Provide the [x, y] coordinate of the cell's center where the given text is located.  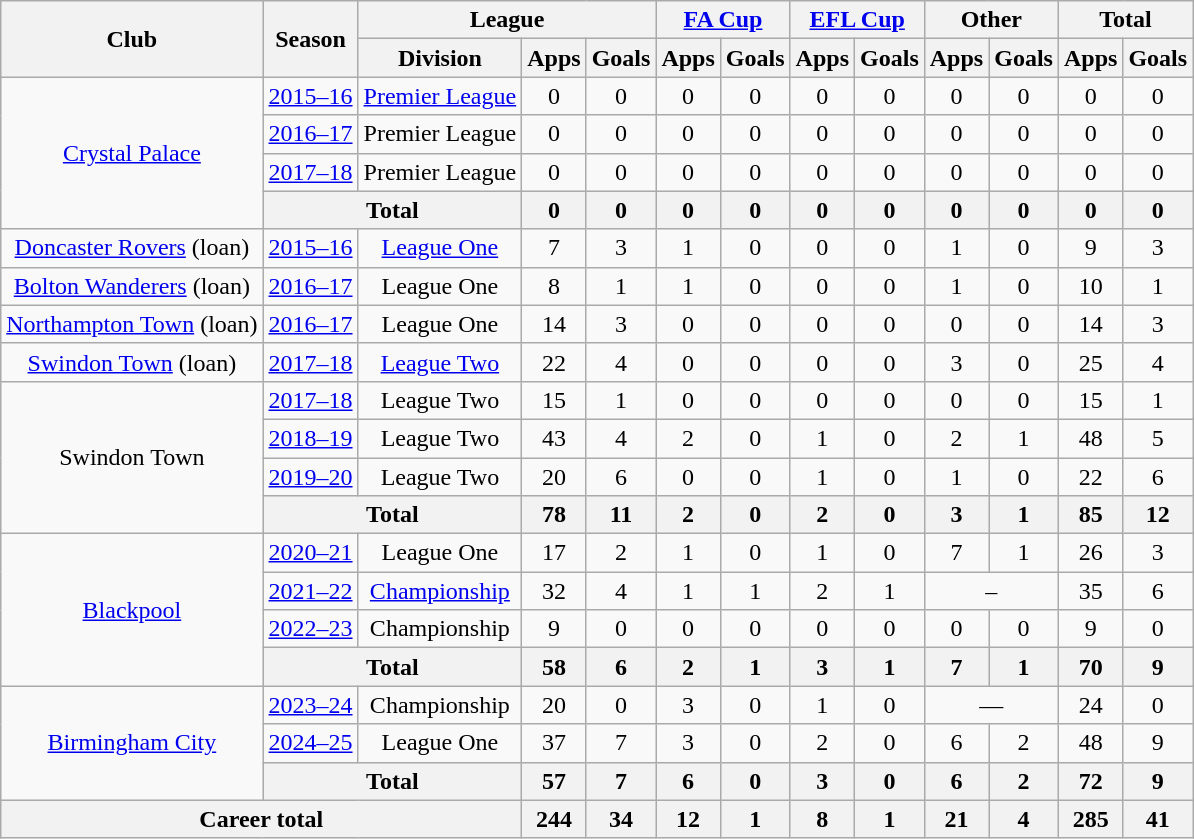
— [991, 705]
Doncaster Rovers (loan) [132, 248]
25 [1090, 362]
57 [554, 781]
11 [621, 515]
Bolton Wanderers (loan) [132, 286]
Crystal Palace [132, 153]
70 [1090, 667]
2022–23 [310, 629]
League [507, 20]
Club [132, 39]
2018–19 [310, 438]
85 [1090, 515]
37 [554, 743]
32 [554, 591]
24 [1090, 705]
Career total [262, 819]
5 [1158, 438]
2023–24 [310, 705]
Blackpool [132, 610]
– [991, 591]
35 [1090, 591]
26 [1090, 553]
Birmingham City [132, 743]
FA Cup [723, 20]
2024–25 [310, 743]
EFL Cup [857, 20]
2021–22 [310, 591]
285 [1090, 819]
58 [554, 667]
Swindon Town [132, 457]
Division [440, 58]
17 [554, 553]
21 [956, 819]
2020–21 [310, 553]
Season [310, 39]
Northampton Town (loan) [132, 324]
Swindon Town (loan) [132, 362]
72 [1090, 781]
41 [1158, 819]
43 [554, 438]
244 [554, 819]
10 [1090, 286]
2019–20 [310, 477]
78 [554, 515]
Other [991, 20]
34 [621, 819]
